Output the [x, y] coordinate of the center of the cell containing the given text.  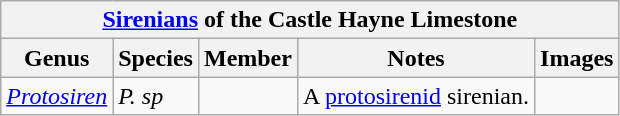
Images [577, 58]
A protosirenid sirenian. [416, 96]
Species [156, 58]
Genus [57, 58]
P. sp [156, 96]
Sirenians of the Castle Hayne Limestone [310, 20]
Member [248, 58]
Protosiren [57, 96]
Notes [416, 58]
